Find where the given text appears and provide that cell's center as (x, y) coordinate. 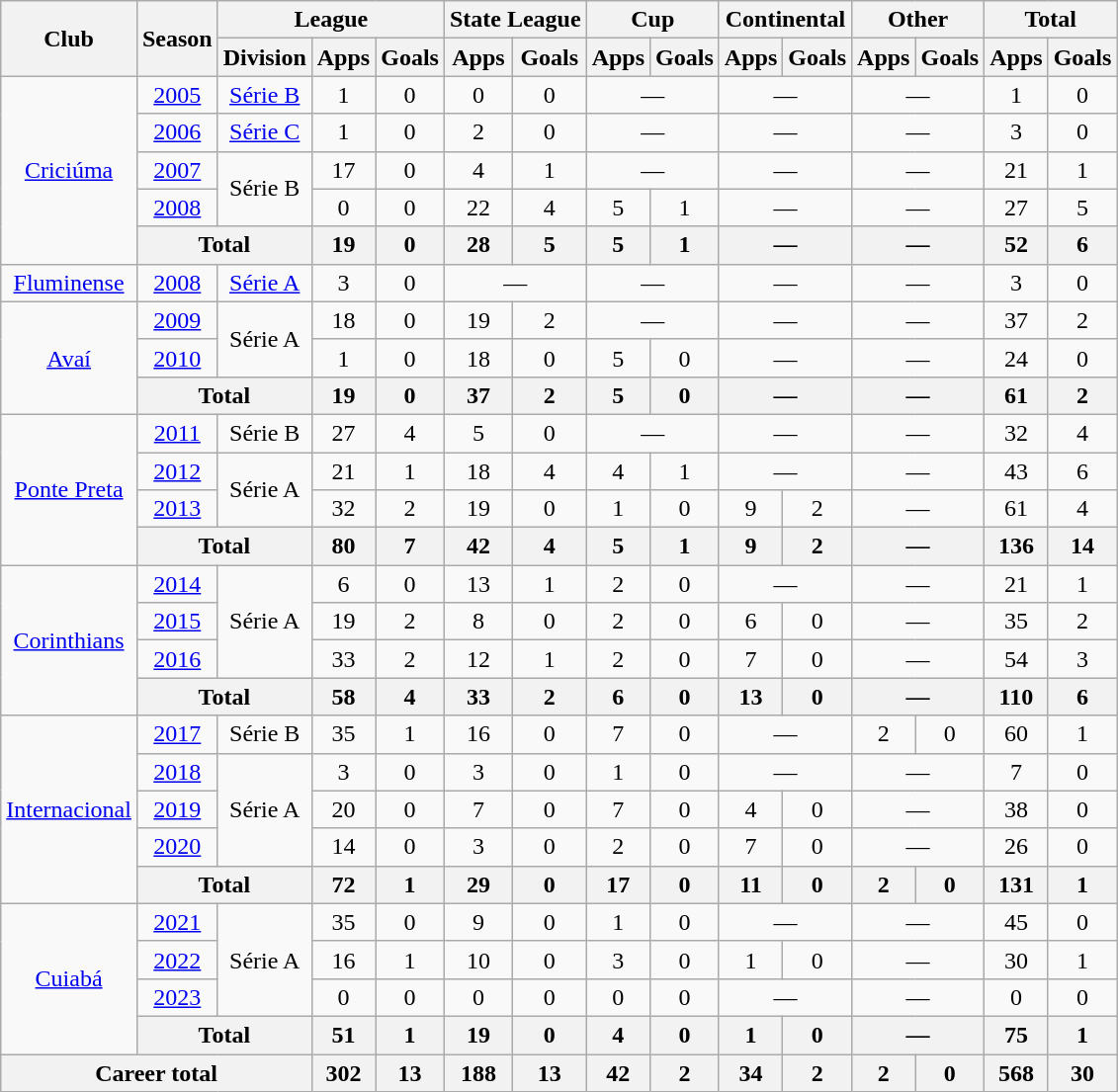
75 (1016, 1035)
2016 (177, 659)
2010 (177, 358)
45 (1016, 922)
Division (265, 57)
2019 (177, 809)
Cup (652, 20)
Continental (785, 20)
Club (69, 39)
24 (1016, 358)
110 (1016, 697)
131 (1016, 884)
38 (1016, 809)
Fluminense (69, 283)
2012 (177, 471)
Avaí (69, 358)
Criciúma (69, 170)
2014 (177, 584)
2020 (177, 847)
136 (1016, 546)
10 (478, 960)
2007 (177, 170)
72 (343, 884)
60 (1016, 734)
80 (343, 546)
Other (918, 20)
League (330, 20)
Cuiabá (69, 978)
Season (177, 39)
2021 (177, 922)
52 (1016, 245)
22 (478, 208)
2022 (177, 960)
Corinthians (69, 640)
12 (478, 659)
11 (750, 884)
2023 (177, 997)
Série C (265, 132)
State League (515, 20)
2005 (177, 95)
26 (1016, 847)
54 (1016, 659)
Ponte Preta (69, 489)
51 (343, 1035)
Internacional (69, 809)
8 (478, 622)
568 (1016, 1072)
29 (478, 884)
2018 (177, 772)
43 (1016, 471)
188 (478, 1072)
2006 (177, 132)
Career total (156, 1072)
20 (343, 809)
34 (750, 1072)
2015 (177, 622)
58 (343, 697)
28 (478, 245)
2009 (177, 320)
2017 (177, 734)
2013 (177, 509)
302 (343, 1072)
2011 (177, 433)
